Scan for the cell matching the given text and deliver its (X, Y) coordinate at center. 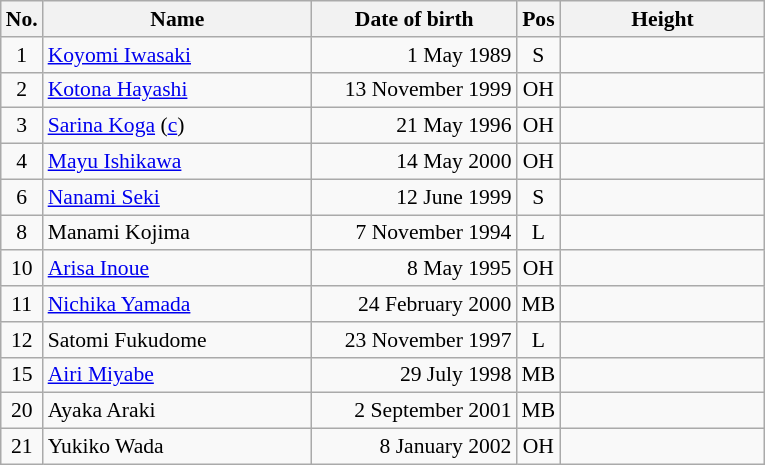
24 February 2000 (414, 304)
13 November 1999 (414, 90)
11 (22, 304)
Arisa Inoue (178, 269)
Mayu Ishikawa (178, 162)
Nichika Yamada (178, 304)
12 June 1999 (414, 197)
3 (22, 126)
29 July 1998 (414, 375)
Koyomi Iwasaki (178, 55)
Ayaka Araki (178, 411)
2 September 2001 (414, 411)
4 (22, 162)
8 January 2002 (414, 447)
10 (22, 269)
Satomi Fukudome (178, 340)
Pos (538, 19)
Name (178, 19)
23 November 1997 (414, 340)
6 (22, 197)
20 (22, 411)
21 (22, 447)
14 May 2000 (414, 162)
Height (662, 19)
Yukiko Wada (178, 447)
1 (22, 55)
Manami Kojima (178, 233)
8 (22, 233)
Nanami Seki (178, 197)
15 (22, 375)
1 May 1989 (414, 55)
No. (22, 19)
Airi Miyabe (178, 375)
8 May 1995 (414, 269)
7 November 1994 (414, 233)
Date of birth (414, 19)
12 (22, 340)
21 May 1996 (414, 126)
Sarina Koga (c) (178, 126)
2 (22, 90)
Kotona Hayashi (178, 90)
